Extract the (x, y) coordinate from the center of the cell holding the provided text.  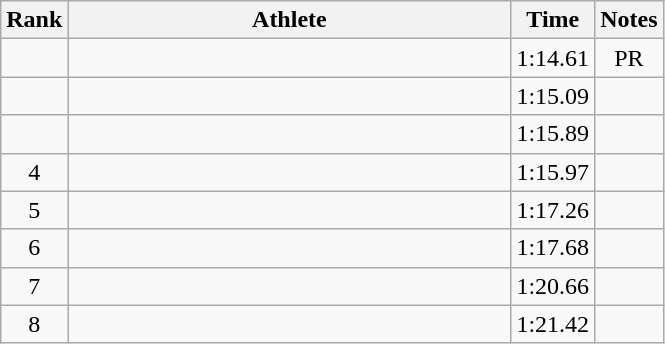
4 (34, 172)
Notes (629, 20)
1:17.26 (553, 210)
Time (553, 20)
5 (34, 210)
1:21.42 (553, 324)
1:17.68 (553, 248)
1:20.66 (553, 286)
7 (34, 286)
1:14.61 (553, 58)
1:15.97 (553, 172)
1:15.09 (553, 96)
1:15.89 (553, 134)
Rank (34, 20)
PR (629, 58)
8 (34, 324)
Athlete (290, 20)
6 (34, 248)
